Return [X, Y] of the center of cell containing provided text 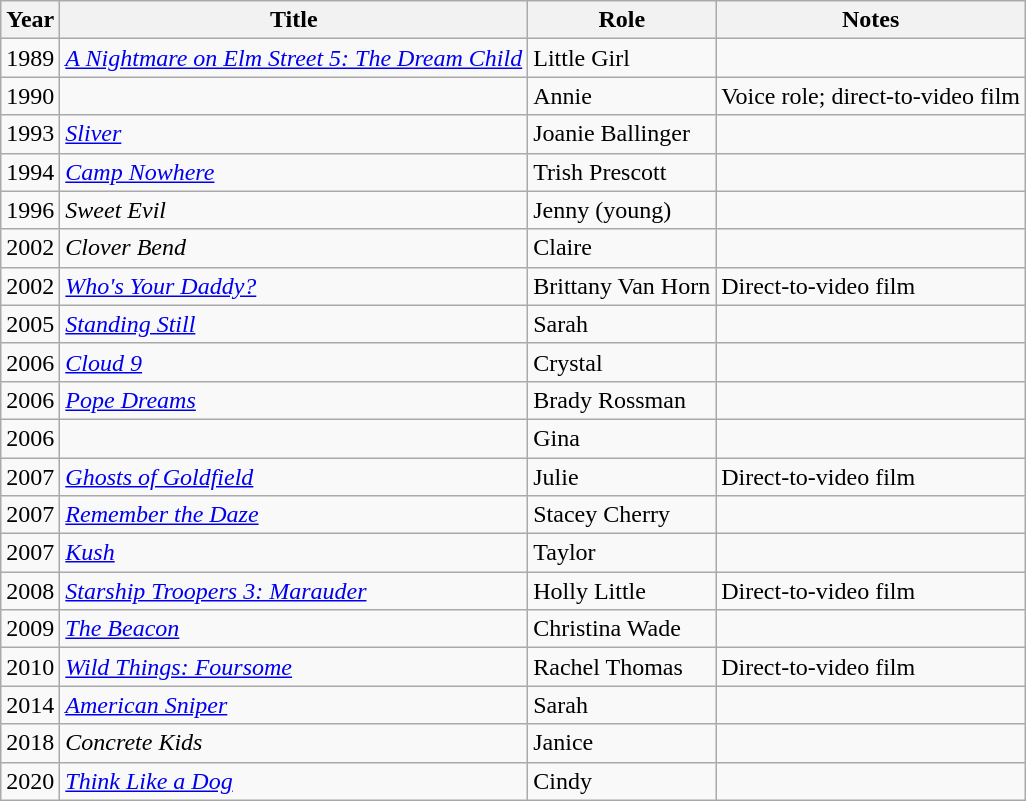
1989 [30, 58]
2008 [30, 591]
1996 [30, 210]
Janice [622, 743]
Role [622, 20]
Remember the Daze [294, 515]
Gina [622, 438]
Sweet Evil [294, 210]
Pope Dreams [294, 400]
2009 [30, 629]
Kush [294, 553]
Annie [622, 96]
The Beacon [294, 629]
1990 [30, 96]
American Sniper [294, 705]
Cindy [622, 781]
1994 [30, 172]
A Nightmare on Elm Street 5: The Dream Child [294, 58]
Ghosts of Goldfield [294, 477]
Starship Troopers 3: Marauder [294, 591]
Sliver [294, 134]
2018 [30, 743]
Trish Prescott [622, 172]
2014 [30, 705]
Brady Rossman [622, 400]
Holly Little [622, 591]
Julie [622, 477]
Voice role; direct-to-video film [871, 96]
Camp Nowhere [294, 172]
Taylor [622, 553]
Who's Your Daddy? [294, 286]
Wild Things: Foursome [294, 667]
2010 [30, 667]
2005 [30, 324]
Standing Still [294, 324]
Claire [622, 248]
Clover Bend [294, 248]
Concrete Kids [294, 743]
Brittany Van Horn [622, 286]
Rachel Thomas [622, 667]
2020 [30, 781]
Notes [871, 20]
Joanie Ballinger [622, 134]
Little Girl [622, 58]
Christina Wade [622, 629]
Cloud 9 [294, 362]
Jenny (young) [622, 210]
Crystal [622, 362]
Stacey Cherry [622, 515]
Year [30, 20]
Think Like a Dog [294, 781]
Title [294, 20]
1993 [30, 134]
